For the text-containing cell, return its midpoint in (X, Y) coordinate format. 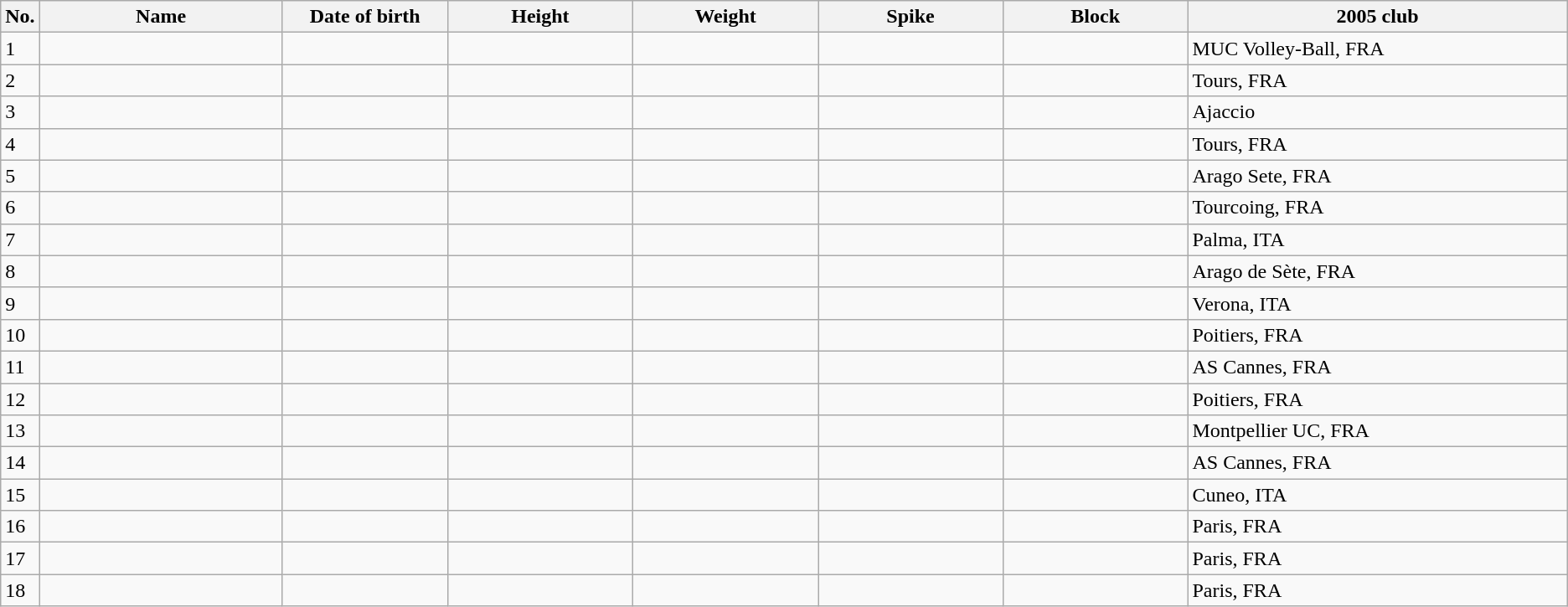
Name (161, 17)
8 (20, 271)
13 (20, 431)
9 (20, 303)
Palma, ITA (1377, 239)
18 (20, 590)
Tourcoing, FRA (1377, 208)
Spike (911, 17)
10 (20, 335)
11 (20, 367)
16 (20, 527)
2 (20, 80)
4 (20, 144)
Weight (725, 17)
Height (539, 17)
2005 club (1377, 17)
3 (20, 112)
14 (20, 463)
MUC Volley-Ball, FRA (1377, 49)
12 (20, 399)
No. (20, 17)
17 (20, 558)
Arago de Sète, FRA (1377, 271)
15 (20, 495)
Cuneo, ITA (1377, 495)
Ajaccio (1377, 112)
Date of birth (365, 17)
6 (20, 208)
Montpellier UC, FRA (1377, 431)
Verona, ITA (1377, 303)
1 (20, 49)
5 (20, 176)
Block (1096, 17)
7 (20, 239)
Arago Sete, FRA (1377, 176)
